Scan for the cell matching the given text and deliver its [x, y] coordinate at center. 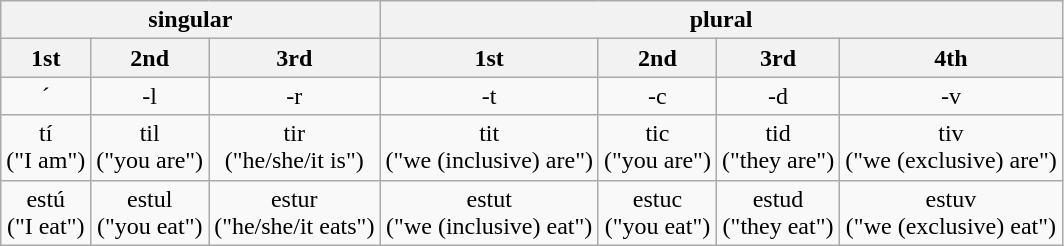
estú("I eat") [46, 212]
-c [657, 96]
estuv("we (exclusive) eat") [952, 212]
singular [190, 20]
-r [294, 96]
tí("I am") [46, 148]
tiv("we (exclusive) are") [952, 148]
tic("you are") [657, 148]
-d [778, 96]
til("you are") [150, 148]
´ [46, 96]
-v [952, 96]
tit("we (inclusive) are") [490, 148]
estuc("you eat") [657, 212]
-t [490, 96]
tir("he/she/it is") [294, 148]
estul("you eat") [150, 212]
estud("they eat") [778, 212]
tid("they are") [778, 148]
plural [721, 20]
-l [150, 96]
estut("we (inclusive) eat") [490, 212]
estur("he/she/it eats") [294, 212]
4th [952, 58]
